Extract the [X, Y] coordinate from the center of the cell holding the provided text.  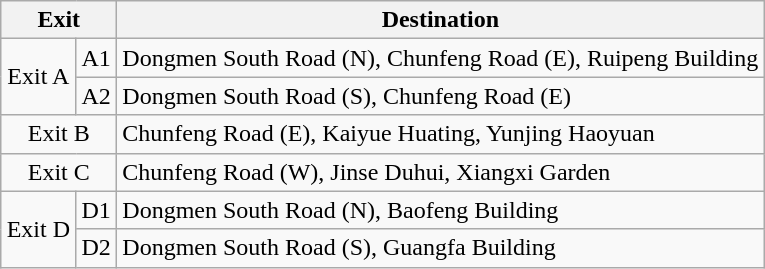
Dongmen South Road (N), Chunfeng Road (E), Ruipeng Building [440, 58]
Exit C [59, 172]
D2 [96, 248]
Chunfeng Road (W), Jinse Duhui, Xiangxi Garden [440, 172]
Exit D [38, 229]
Chunfeng Road (E), Kaiyue Huating, Yunjing Haoyuan [440, 134]
A2 [96, 96]
A1 [96, 58]
Exit [59, 20]
Dongmen South Road (N), Baofeng Building [440, 210]
Destination [440, 20]
Exit A [38, 77]
Dongmen South Road (S), Guangfa Building [440, 248]
D1 [96, 210]
Dongmen South Road (S), Chunfeng Road (E) [440, 96]
Exit B [59, 134]
